Detect which cell encompasses the target text, then output its (x, y) center coordinate. 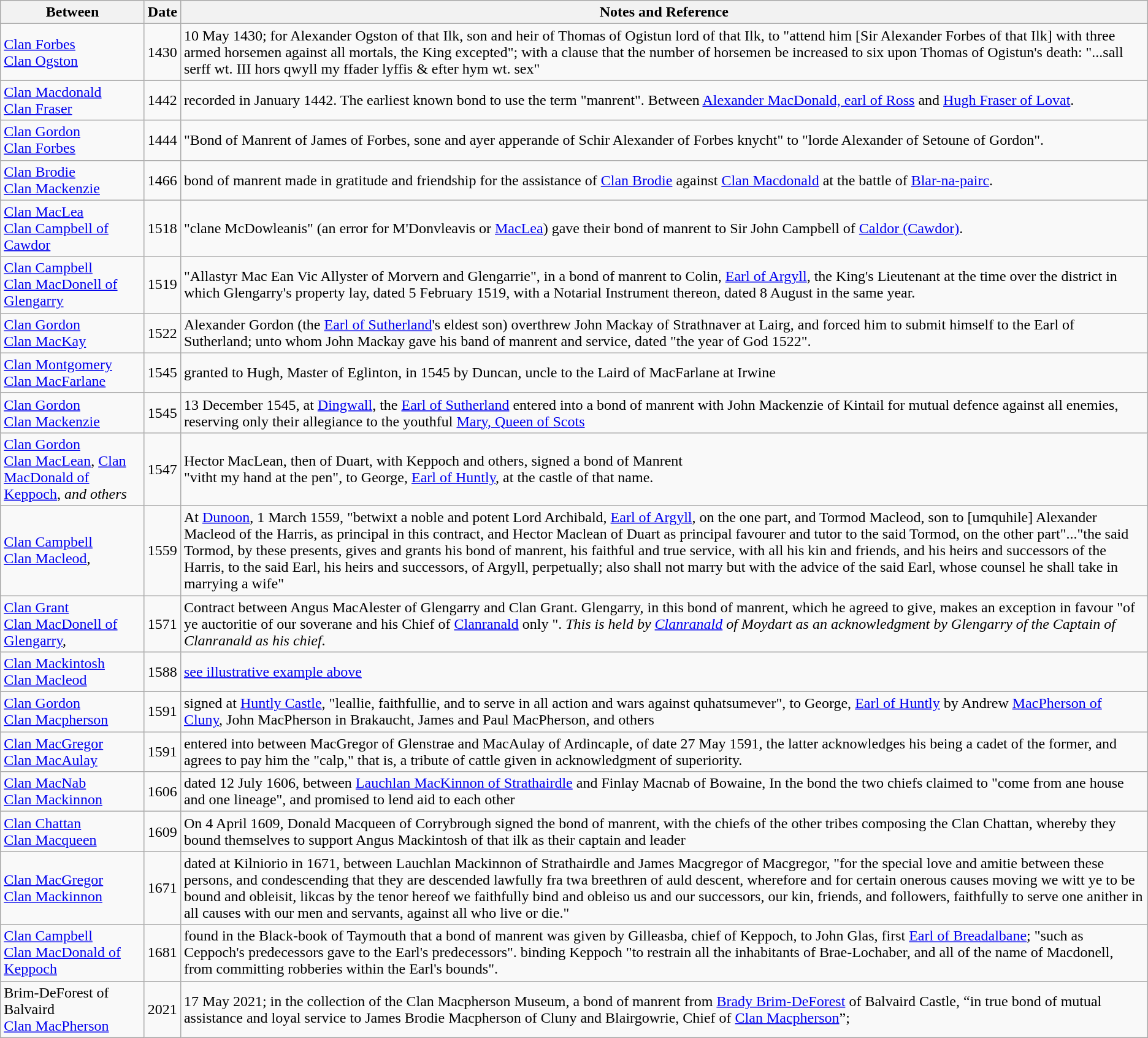
1518 (162, 228)
Clan CampbellClan Macleod, (72, 550)
Brim-DeForest of BalvairdClan MacPherson (72, 1009)
Clan MacGregorClan MacAulay (72, 752)
1571 (162, 623)
1442 (162, 101)
Clan MacdonaldClan Fraser (72, 101)
Clan GordonClan Forbes (72, 140)
"clane McDowleanis" (an error for M'Donvleavis or MacLea) gave their bond of manrent to Sir John Campbell of Caldor (Cawdor). (664, 228)
Between (72, 12)
1430 (162, 52)
Date (162, 12)
recorded in January 1442. The earliest known bond to use the term "manrent". Between Alexander MacDonald, earl of Ross and Hugh Fraser of Lovat. (664, 101)
Clan GordonClan MacLean, Clan MacDonald of Keppoch, and others (72, 469)
Clan MontgomeryClan MacFarlane (72, 373)
2021 (162, 1009)
"Bond of Manrent of James of Forbes, sone and ayer apperande of Schir Alexander of Forbes knycht" to "lorde Alexander of Setoune of Gordon". (664, 140)
Clan GordonClan Macpherson (72, 712)
1606 (162, 791)
bond of manrent made in gratitude and friendship for the assistance of Clan Brodie against Clan Macdonald at the battle of Blar-na-pairc. (664, 180)
Clan ForbesClan Ogston (72, 52)
Clan MacGregorClan Mackinnon (72, 888)
1671 (162, 888)
1522 (162, 333)
Clan MacNabClan Mackinnon (72, 791)
1559 (162, 550)
1681 (162, 953)
1609 (162, 832)
Clan CampbellClan MacDonald of Keppoch (72, 953)
see illustrative example above (664, 672)
Clan MackintoshClan Macleod (72, 672)
Notes and Reference (664, 12)
Clan GordonClan Mackenzie (72, 412)
Clan GrantClan MacDonell of Glengarry, (72, 623)
Clan ChattanClan Macqueen (72, 832)
Clan MacLeaClan Campbell of Cawdor (72, 228)
Clan CampbellClan MacDonell of Glengarry (72, 285)
1444 (162, 140)
Clan GordonClan MacKay (72, 333)
1519 (162, 285)
1588 (162, 672)
1466 (162, 180)
granted to Hugh, Master of Eglinton, in 1545 by Duncan, uncle to the Laird of MacFarlane at Irwine (664, 373)
1547 (162, 469)
Clan BrodieClan Mackenzie (72, 180)
